From the cell containing the given text, extract its center point as [x, y] coordinate. 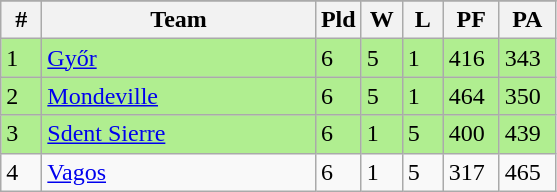
350 [527, 96]
Pld [338, 20]
3 [22, 134]
PF [471, 20]
2 [22, 96]
343 [527, 58]
L [422, 20]
Mondeville [179, 96]
416 [471, 58]
465 [527, 172]
Vagos [179, 172]
Győr [179, 58]
Sdent Sierre [179, 134]
439 [527, 134]
464 [471, 96]
Team [179, 20]
4 [22, 172]
317 [471, 172]
400 [471, 134]
PA [527, 20]
W [382, 20]
# [22, 20]
